Extract the [X, Y] coordinate from the center of the cell holding the provided text.  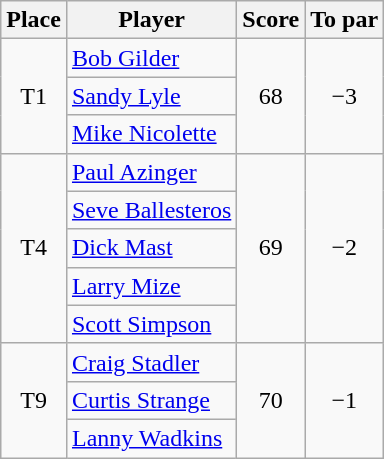
Place [34, 20]
Curtis Strange [151, 400]
To par [344, 20]
Scott Simpson [151, 324]
Dick Mast [151, 248]
Paul Azinger [151, 172]
T1 [34, 96]
T9 [34, 400]
Craig Stadler [151, 362]
70 [271, 400]
Player [151, 20]
68 [271, 96]
Sandy Lyle [151, 96]
Lanny Wadkins [151, 438]
−1 [344, 400]
Seve Ballesteros [151, 210]
−3 [344, 96]
T4 [34, 248]
69 [271, 248]
−2 [344, 248]
Score [271, 20]
Bob Gilder [151, 58]
Mike Nicolette [151, 134]
Larry Mize [151, 286]
